Capture the cell that displays the provided text and extract its (x, y) central coordinate. 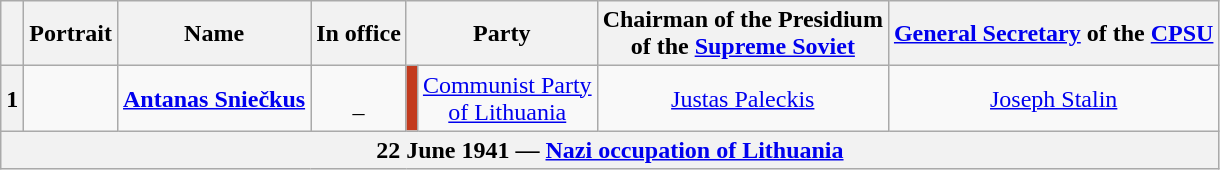
22 June 1941 — Nazi occupation of Lithuania (610, 150)
Chairman of the Presidium of the Supreme Soviet (742, 34)
Justas Paleckis (742, 98)
Joseph Stalin (1054, 98)
Portrait (71, 34)
– (359, 98)
In office (359, 34)
Name (214, 34)
1 (12, 98)
Party (502, 34)
Antanas Sniečkus (214, 98)
Communist Party of Lithuania (507, 98)
General Secretary of the CPSU (1054, 34)
